Provide the [x, y] coordinate of the cell's center where the given text is located.  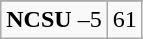
NCSU –5 [54, 20]
61 [124, 20]
